Return the [x, y] coordinate for the center point of the cell that contains the specified text.  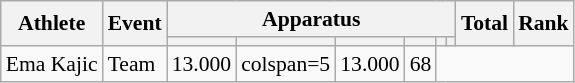
Apparatus [312, 19]
Total [484, 24]
Team [135, 64]
Rank [544, 24]
Event [135, 24]
Ema Kajic [52, 64]
68 [421, 64]
Athlete [52, 24]
colspan=5 [286, 64]
